Return the [X, Y] coordinate for the center point of the cell that contains the specified text.  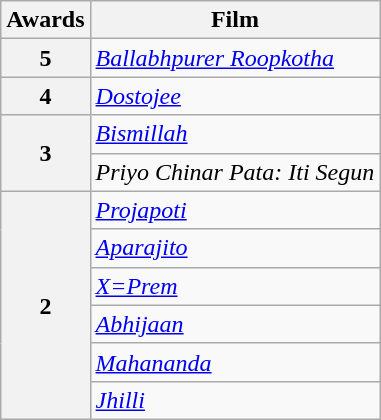
Mahananda [235, 362]
5 [46, 58]
Dostojee [235, 96]
Jhilli [235, 400]
X=Prem [235, 286]
Bismillah [235, 134]
2 [46, 305]
3 [46, 153]
Film [235, 20]
Projapoti [235, 210]
Priyo Chinar Pata: Iti Segun [235, 172]
Ballabhpurer Roopkotha [235, 58]
Aparajito [235, 248]
4 [46, 96]
Awards [46, 20]
Abhijaan [235, 324]
